Locate the cell with the specified text and output its (x, y) center coordinate. 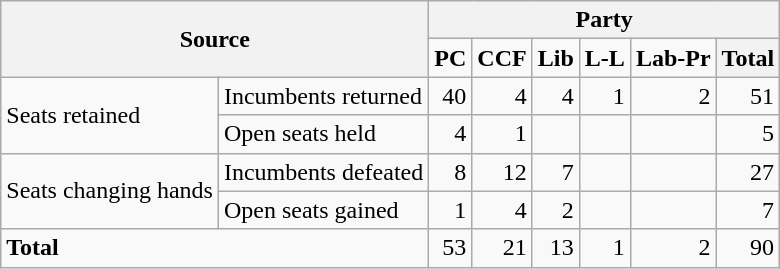
Seats retained (110, 115)
90 (748, 248)
L-L (604, 58)
40 (450, 96)
Incumbents defeated (323, 172)
Seats changing hands (110, 191)
Lab-Pr (673, 58)
53 (450, 248)
Source (215, 39)
Open seats gained (323, 210)
Open seats held (323, 134)
8 (450, 172)
51 (748, 96)
12 (502, 172)
5 (748, 134)
13 (556, 248)
PC (450, 58)
Party (604, 20)
21 (502, 248)
27 (748, 172)
Lib (556, 58)
Incumbents returned (323, 96)
CCF (502, 58)
